Find where the given text appears and provide that cell's center as (x, y) coordinate. 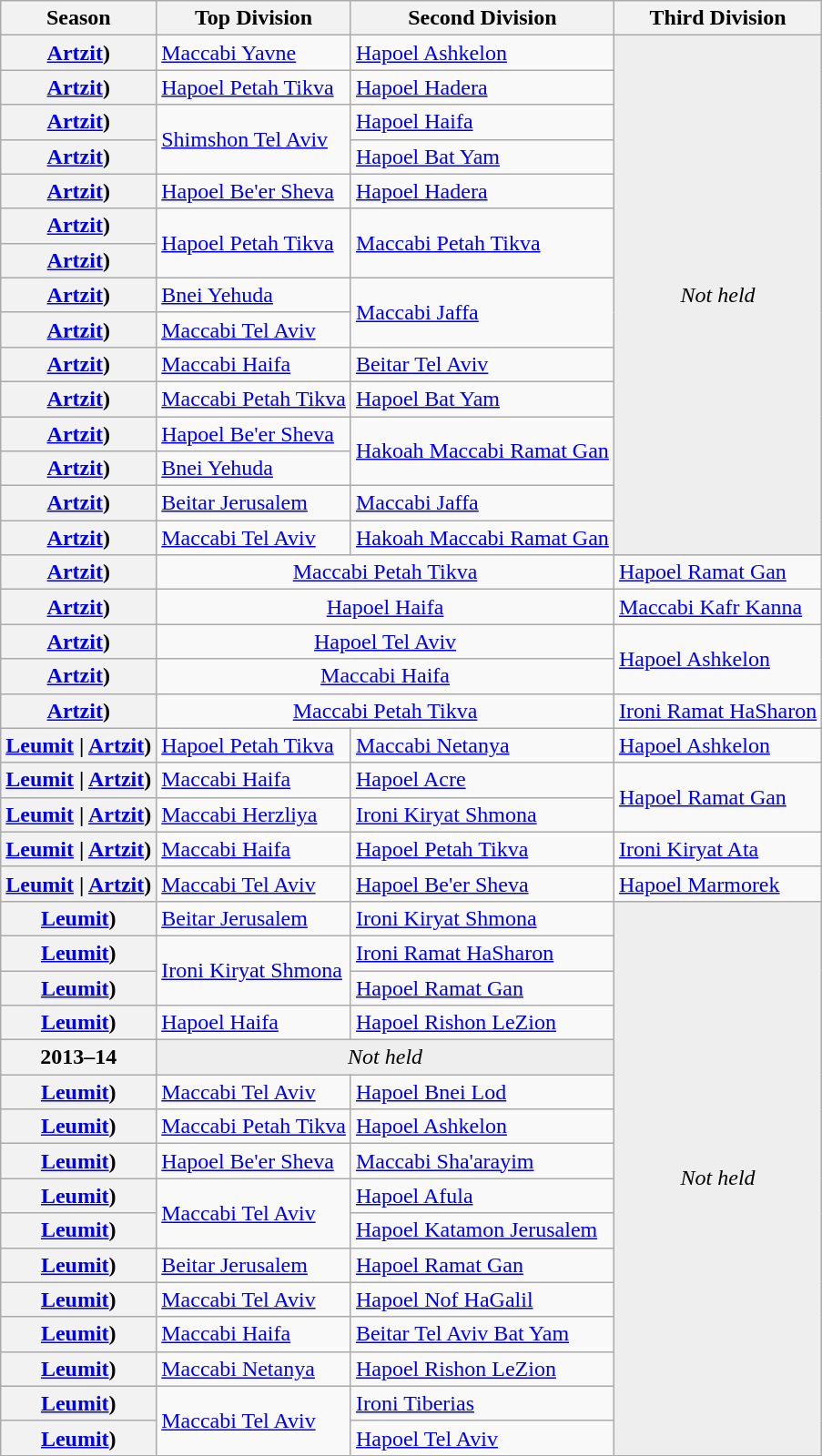
Maccabi Yavne (254, 53)
Maccabi Kafr Kanna (717, 607)
Top Division (254, 18)
Hapoel Bnei Lod (482, 1092)
2013–14 (78, 1057)
Third Division (717, 18)
Beitar Tel Aviv Bat Yam (482, 1334)
Beitar Tel Aviv (482, 364)
Hapoel Afula (482, 1196)
Hapoel Nof HaGalil (482, 1299)
Shimshon Tel Aviv (254, 139)
Hapoel Katamon Jerusalem (482, 1230)
Hapoel Marmorek (717, 884)
Maccabi Sha'arayim (482, 1161)
Hapoel Acre (482, 780)
Second Division (482, 18)
Ironi Tiberias (482, 1403)
Season (78, 18)
Maccabi Herzliya (254, 814)
Ironi Kiryat Ata (717, 849)
